Provide the (X, Y) coordinate of the cell's center where the given text is located.  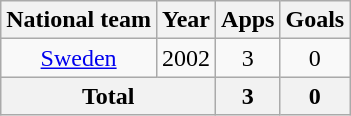
National team (79, 20)
2002 (186, 58)
Goals (315, 20)
Apps (248, 20)
Year (186, 20)
Total (108, 96)
Sweden (79, 58)
